For the text-containing cell, return its midpoint in (X, Y) coordinate format. 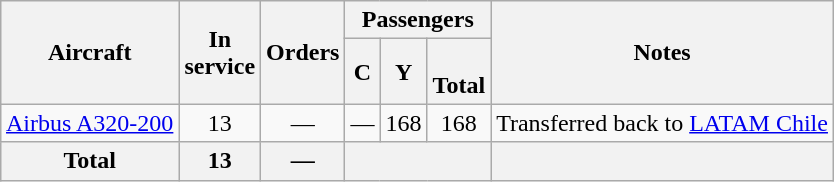
Passengers (418, 20)
Notes (662, 52)
Airbus A320-200 (89, 123)
In service (220, 52)
Orders (303, 52)
C (362, 72)
Transferred back to LATAM Chile (662, 123)
Aircraft (89, 52)
Y (404, 72)
